Locate the cell with the specified text and output its [X, Y] center coordinate. 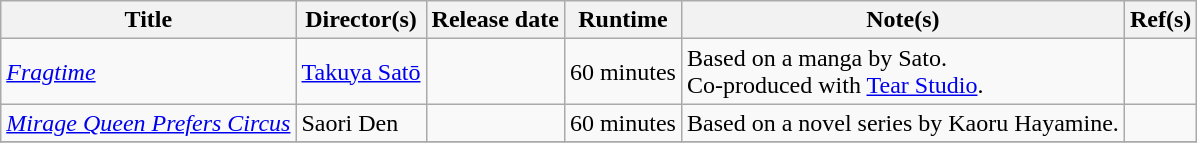
Release date [495, 20]
Director(s) [361, 20]
Title [148, 20]
Based on a manga by Sato.Co-produced with Tear Studio. [902, 72]
Based on a novel series by Kaoru Hayamine. [902, 123]
Takuya Satō [361, 72]
Fragtime [148, 72]
Saori Den [361, 123]
Ref(s) [1160, 20]
Note(s) [902, 20]
Mirage Queen Prefers Circus [148, 123]
Runtime [622, 20]
